Return [x, y] of the center of cell containing provided text 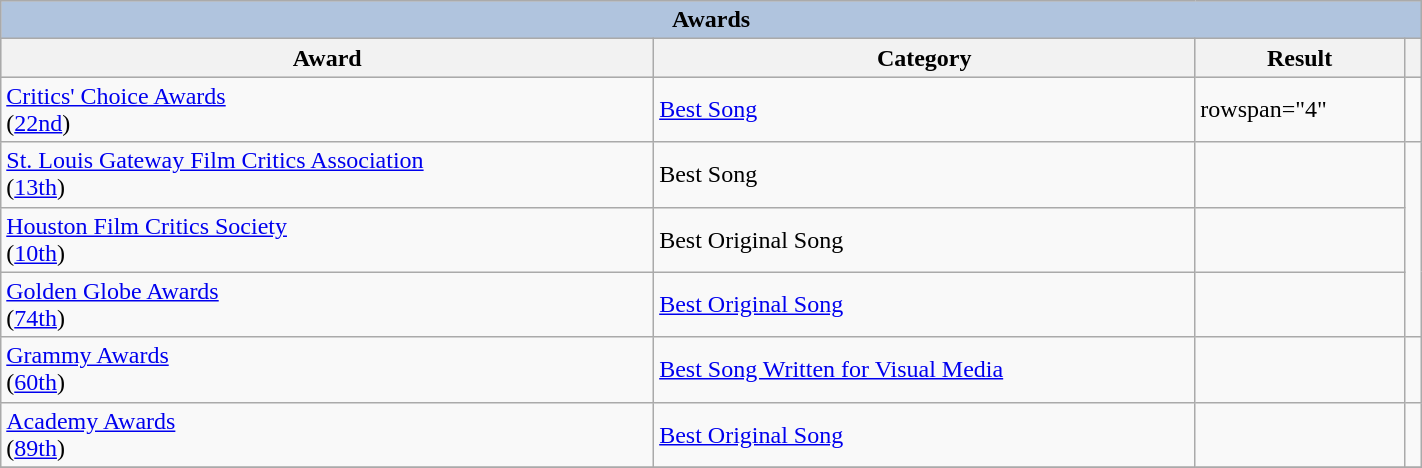
rowspan="4" [1300, 110]
Best Song Written for Visual Media [924, 370]
Golden Globe Awards (74th) [328, 304]
Category [924, 58]
Critics' Choice Awards (22nd) [328, 110]
Grammy Awards (60th) [328, 370]
Academy Awards (89th) [328, 434]
Houston Film Critics Society (10th) [328, 240]
Award [328, 58]
Result [1300, 58]
Awards [711, 20]
St. Louis Gateway Film Critics Association (13th) [328, 174]
